Provide the [X, Y] coordinate of the cell's center where the given text is located.  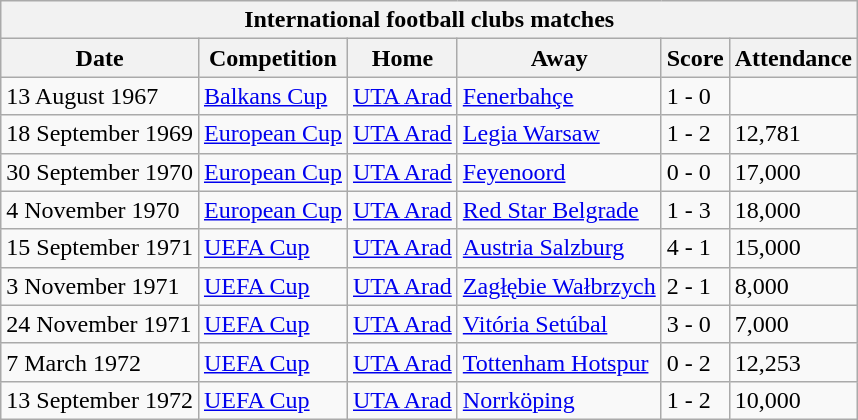
Home [402, 58]
International football clubs matches [430, 20]
13 September 1972 [100, 400]
24 November 1971 [100, 324]
Feyenoord [559, 172]
Date [100, 58]
3 - 0 [695, 324]
Competition [272, 58]
Legia Warsaw [559, 134]
0 - 0 [695, 172]
Vitória Setúbal [559, 324]
8,000 [793, 286]
18 September 1969 [100, 134]
15,000 [793, 248]
4 November 1970 [100, 210]
7 March 1972 [100, 362]
Red Star Belgrade [559, 210]
12,253 [793, 362]
Attendance [793, 58]
4 - 1 [695, 248]
Balkans Cup [272, 96]
Away [559, 58]
1 - 0 [695, 96]
Zagłębie Wałbrzych [559, 286]
0 - 2 [695, 362]
12,781 [793, 134]
Fenerbahçe [559, 96]
Austria Salzburg [559, 248]
1 - 3 [695, 210]
15 September 1971 [100, 248]
Score [695, 58]
17,000 [793, 172]
10,000 [793, 400]
Norrköping [559, 400]
Tottenham Hotspur [559, 362]
7,000 [793, 324]
3 November 1971 [100, 286]
18,000 [793, 210]
30 September 1970 [100, 172]
2 - 1 [695, 286]
13 August 1967 [100, 96]
